For the text-containing cell, return its midpoint in [x, y] coordinate format. 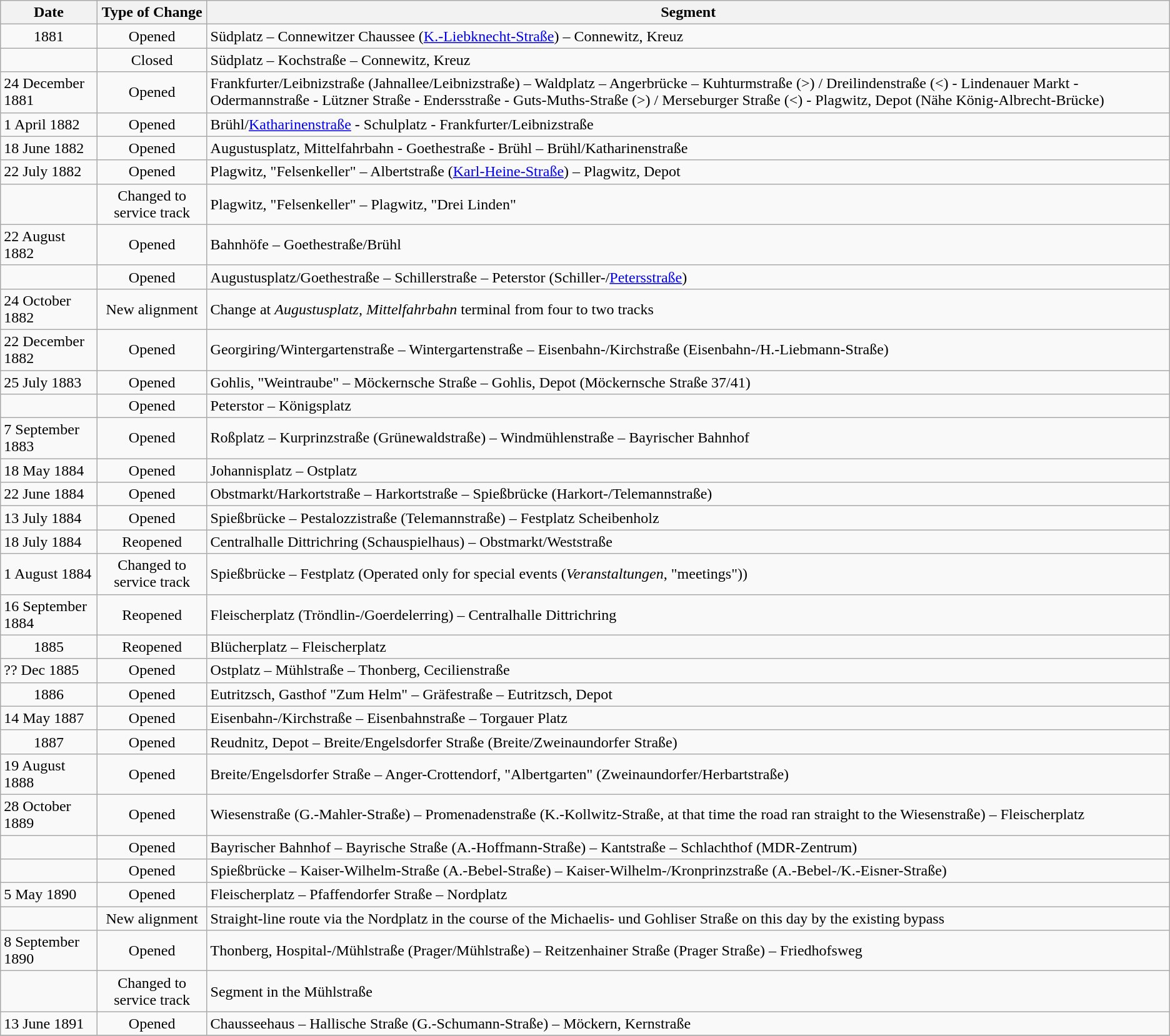
Roßplatz – Kurprinzstraße (Grünewaldstraße) – Windmühlenstraße – Bayrischer Bahnhof [688, 439]
28 October 1889 [49, 815]
18 June 1882 [49, 148]
Segment [688, 12]
1881 [49, 36]
Georgiring/Wintergartenstraße – Wintergartenstraße – Eisenbahn-/Kirchstraße (Eisenbahn-/H.-Liebmann-Straße) [688, 350]
Südplatz – Kochstraße – Connewitz, Kreuz [688, 60]
Chausseehaus – Hallische Straße (G.-Schumann-Straße) – Möckern, Kernstraße [688, 1024]
?? Dec 1885 [49, 670]
Type of Change [152, 12]
18 July 1884 [49, 542]
24 October 1882 [49, 309]
Spießbrücke – Festplatz (Operated only for special events (Veranstaltungen, "meetings")) [688, 574]
5 May 1890 [49, 895]
Brühl/Katharinenstraße - Schulplatz - Frankfurter/Leibnizstraße [688, 124]
Wiesenstraße (G.-Mahler-Straße) – Promenadenstraße (K.-Kollwitz-Straße, at that time the road ran straight to the Wiesenstraße) – Fleischerplatz [688, 815]
24 December 1881 [49, 92]
22 June 1884 [49, 494]
Bahnhöfe – Goethestraße/Brühl [688, 245]
Ostplatz – Mühlstraße – Thonberg, Cecilienstraße [688, 670]
Spießbrücke – Pestalozzistraße (Telemannstraße) – Festplatz Scheibenholz [688, 518]
Eutritzsch, Gasthof "Zum Helm" – Gräfestraße – Eutritzsch, Depot [688, 694]
Closed [152, 60]
Reudnitz, Depot – Breite/Engelsdorfer Straße (Breite/Zweinaundorfer Straße) [688, 742]
Johannisplatz – Ostplatz [688, 471]
13 July 1884 [49, 518]
Eisenbahn-/Kirchstraße – Eisenbahnstraße – Torgauer Platz [688, 718]
Fleischerplatz – Pfaffendorfer Straße – Nordplatz [688, 895]
1 April 1882 [49, 124]
22 December 1882 [49, 350]
Plagwitz, "Felsenkeller" – Albertstraße (Karl-Heine-Straße) – Plagwitz, Depot [688, 172]
Fleischerplatz (Tröndlin-/Goerdelerring) – Centralhalle Dittrichring [688, 615]
Date [49, 12]
16 September 1884 [49, 615]
Plagwitz, "Felsenkeller" – Plagwitz, "Drei Linden" [688, 204]
Thonberg, Hospital-/Mühlstraße (Prager/Mühlstraße) – Reitzenhainer Straße (Prager Straße) – Friedhofsweg [688, 951]
Centralhalle Dittrichring (Schauspielhaus) – Obstmarkt/Weststraße [688, 542]
7 September 1883 [49, 439]
Breite/Engelsdorfer Straße – Anger-Crottendorf, "Albertgarten" (Zweinaundorfer/Herbartstraße) [688, 774]
25 July 1883 [49, 382]
Südplatz – Connewitzer Chaussee (K.-Liebknecht-Straße) – Connewitz, Kreuz [688, 36]
22 July 1882 [49, 172]
18 May 1884 [49, 471]
Change at Augustusplatz, Mittelfahrbahn terminal from four to two tracks [688, 309]
Augustusplatz, Mittelfahrbahn - Goethestraße - Brühl – Brühl/Katharinenstraße [688, 148]
Spießbrücke – Kaiser-Wilhelm-Straße (A.-Bebel-Straße) – Kaiser-Wilhelm-/Kronprinzstraße (A.-Bebel-/K.-Eisner-Straße) [688, 871]
Segment in the Mühlstraße [688, 991]
Gohlis, "Weintraube" – Möckernsche Straße – Gohlis, Depot (Möckernsche Straße 37/41) [688, 382]
Bayrischer Bahnhof – Bayrische Straße (A.-Hoffmann-Straße) – Kantstraße – Schlachthof (MDR-Zentrum) [688, 847]
Obstmarkt/Harkortstraße – Harkortstraße – Spießbrücke (Harkort-/Telemannstraße) [688, 494]
22 August 1882 [49, 245]
Blücherplatz – Fleischerplatz [688, 647]
Straight-line route via the Nordplatz in the course of the Michaelis- und Gohliser Straße on this day by the existing bypass [688, 919]
14 May 1887 [49, 718]
Augustusplatz/Goethestraße – Schillerstraße – Peterstor (Schiller-/Petersstraße) [688, 277]
1887 [49, 742]
8 September 1890 [49, 951]
1885 [49, 647]
1886 [49, 694]
1 August 1884 [49, 574]
Peterstor – Königsplatz [688, 406]
13 June 1891 [49, 1024]
19 August 1888 [49, 774]
